Find where the given text appears and provide that cell's center as [x, y] coordinate. 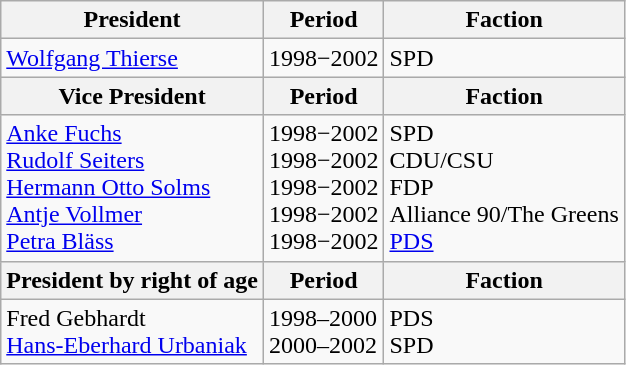
Vice President [132, 96]
SPDCDU/CSUFDPAlliance 90/The GreensPDS [504, 188]
1998−2002 [324, 58]
Fred GebhardtHans-Eberhard Urbaniak [132, 332]
1998−20021998−20021998−20021998−20021998−2002 [324, 188]
Anke FuchsRudolf SeitersHermann Otto SolmsAntje VollmerPetra Bläss [132, 188]
PDSSPD [504, 332]
President [132, 20]
1998–20002000–2002 [324, 332]
President by right of age [132, 280]
SPD [504, 58]
Wolfgang Thierse [132, 58]
